Find where the given text appears and provide that cell's center as (X, Y) coordinate. 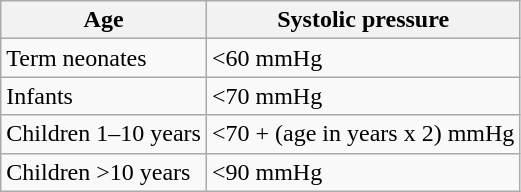
Children 1–10 years (104, 134)
Age (104, 20)
<60 mmHg (362, 58)
Children >10 years (104, 172)
Systolic pressure (362, 20)
<90 mmHg (362, 172)
Term neonates (104, 58)
<70 + (age in years x 2) mmHg (362, 134)
Infants (104, 96)
<70 mmHg (362, 96)
